Return the [x, y] coordinate for the center point of the cell that contains the specified text.  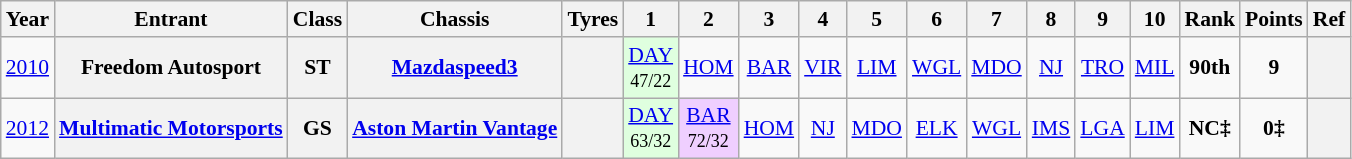
1 [650, 19]
2010 [28, 68]
Ref [1329, 19]
VIR [822, 68]
LGA [1102, 128]
TRO [1102, 68]
8 [1052, 19]
BAR [770, 68]
Chassis [454, 19]
4 [822, 19]
ST [318, 68]
0‡ [1274, 128]
Points [1274, 19]
90th [1210, 68]
7 [996, 19]
2 [708, 19]
Rank [1210, 19]
ELK [936, 128]
Tyres [592, 19]
DAY47/22 [650, 68]
5 [876, 19]
Entrant [171, 19]
2012 [28, 128]
Freedom Autosport [171, 68]
MIL [1155, 68]
Mazdaspeed3 [454, 68]
3 [770, 19]
10 [1155, 19]
6 [936, 19]
Aston Martin Vantage [454, 128]
BAR72/32 [708, 128]
NC‡ [1210, 128]
GS [318, 128]
DAY63/32 [650, 128]
Multimatic Motorsports [171, 128]
Class [318, 19]
Year [28, 19]
IMS [1052, 128]
